Find where the given text appears and provide that cell's center as (x, y) coordinate. 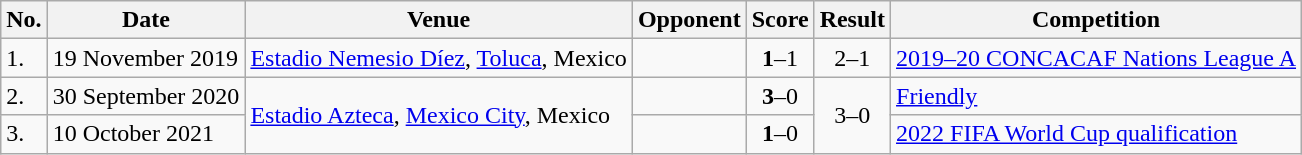
1–0 (780, 134)
Friendly (1096, 96)
Result (852, 20)
Estadio Azteca, Mexico City, Mexico (439, 115)
2022 FIFA World Cup qualification (1096, 134)
Venue (439, 20)
2019–20 CONCACAF Nations League A (1096, 58)
No. (24, 20)
Date (146, 20)
Competition (1096, 20)
19 November 2019 (146, 58)
Score (780, 20)
1. (24, 58)
1–1 (780, 58)
10 October 2021 (146, 134)
Estadio Nemesio Díez, Toluca, Mexico (439, 58)
3. (24, 134)
Opponent (689, 20)
30 September 2020 (146, 96)
2–1 (852, 58)
2. (24, 96)
